Capture the cell that displays the provided text and extract its (X, Y) central coordinate. 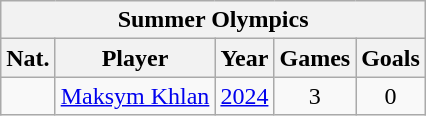
Player (135, 58)
Year (244, 58)
3 (315, 96)
Goals (391, 58)
Summer Olympics (214, 20)
Nat. (28, 58)
0 (391, 96)
Maksym Khlan (135, 96)
2024 (244, 96)
Games (315, 58)
